Detect which cell encompasses the target text, then output its (X, Y) center coordinate. 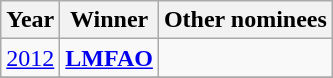
Year (30, 20)
Other nominees (245, 20)
Winner (110, 20)
2012 (30, 58)
LMFAO (110, 58)
